Return [x, y] of the center of cell containing provided text 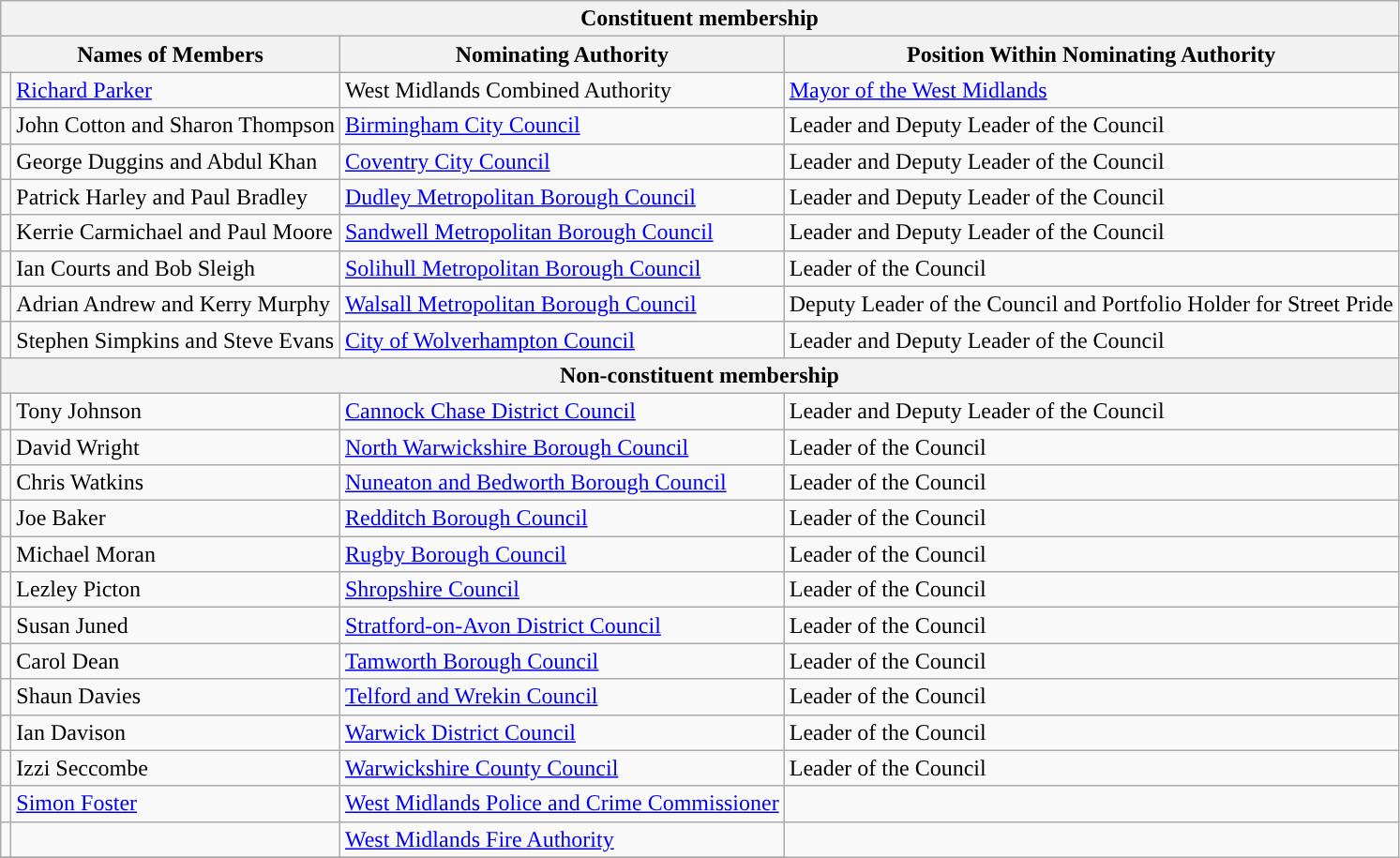
Deputy Leader of the Council and Portfolio Holder for Street Pride [1091, 304]
David Wright [176, 447]
Lezley Picton [176, 590]
North Warwickshire Borough Council [562, 447]
George Duggins and Abdul Khan [176, 161]
Shropshire Council [562, 590]
Birmingham City Council [562, 126]
Redditch Borough Council [562, 519]
Chris Watkins [176, 483]
West Midlands Fire Authority [562, 839]
John Cotton and Sharon Thompson [176, 126]
Coventry City Council [562, 161]
Michael Moran [176, 554]
Constituent membership [700, 19]
Walsall Metropolitan Borough Council [562, 304]
Mayor of the West Midlands [1091, 90]
City of Wolverhampton Council [562, 339]
Warwickshire County Council [562, 768]
Izzi Seccombe [176, 768]
Ian Courts and Bob Sleigh [176, 268]
Adrian Andrew and Kerry Murphy [176, 304]
Richard Parker [176, 90]
West Midlands Combined Authority [562, 90]
West Midlands Police and Crime Commissioner [562, 804]
Simon Foster [176, 804]
Rugby Borough Council [562, 554]
Solihull Metropolitan Borough Council [562, 268]
Stephen Simpkins and Steve Evans [176, 339]
Warwick District Council [562, 732]
Tony Johnson [176, 411]
Position Within Nominating Authority [1091, 54]
Carol Dean [176, 661]
Ian Davison [176, 732]
Dudley Metropolitan Borough Council [562, 197]
Stratford-on-Avon District Council [562, 625]
Joe Baker [176, 519]
Tamworth Borough Council [562, 661]
Names of Members [171, 54]
Cannock Chase District Council [562, 411]
Kerrie Carmichael and Paul Moore [176, 233]
Nominating Authority [562, 54]
Patrick Harley and Paul Bradley [176, 197]
Shaun Davies [176, 697]
Non-constituent membership [700, 375]
Sandwell Metropolitan Borough Council [562, 233]
Nuneaton and Bedworth Borough Council [562, 483]
Susan Juned [176, 625]
Telford and Wrekin Council [562, 697]
